Return (x, y) of the center of cell containing provided text 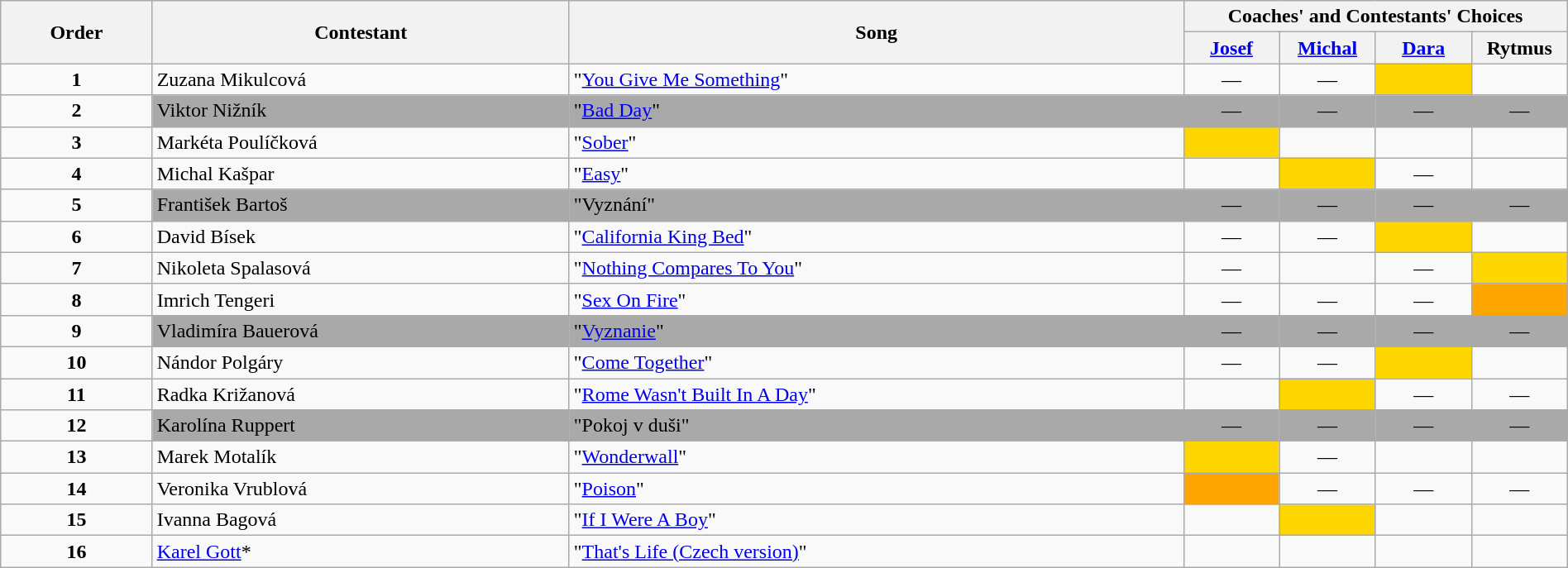
"Nothing Compares To You" (877, 268)
6 (76, 236)
14 (76, 489)
Nikoleta Spalasová (361, 268)
"Vyznanie" (877, 331)
Contestant (361, 32)
"California King Bed" (877, 236)
"Easy" (877, 174)
Ivanna Bagová (361, 520)
3 (76, 142)
"Sex On Fire" (877, 299)
Veronika Vrublová (361, 489)
Rytmus (1519, 48)
"Bad Day" (877, 111)
"Come Together" (877, 362)
13 (76, 457)
15 (76, 520)
12 (76, 426)
"Sober" (877, 142)
8 (76, 299)
"Rome Wasn't Built In A Day" (877, 394)
Order (76, 32)
Michal (1327, 48)
10 (76, 362)
1 (76, 79)
Zuzana Mikulcová (361, 79)
"You Give Me Something" (877, 79)
"Pokoj v duši" (877, 426)
"That's Life (Czech version)" (877, 551)
16 (76, 551)
Dara (1423, 48)
Vladimíra Bauerová (361, 331)
"If I Were A Boy" (877, 520)
Imrich Tengeri (361, 299)
Josef (1231, 48)
"Poison" (877, 489)
Radka Križanová (361, 394)
"Wonderwall" (877, 457)
Karolína Ruppert (361, 426)
5 (76, 205)
Coaches' and Contestants' Choices (1375, 17)
11 (76, 394)
Marek Motalík (361, 457)
Nándor Polgáry (361, 362)
7 (76, 268)
Viktor Nižník (361, 111)
Michal Kašpar (361, 174)
2 (76, 111)
9 (76, 331)
Karel Gott* (361, 551)
"Vyznání" (877, 205)
David Bísek (361, 236)
4 (76, 174)
Song (877, 32)
František Bartoš (361, 205)
Markéta Poulíčková (361, 142)
